Locate the cell with the specified text and output its (X, Y) center coordinate. 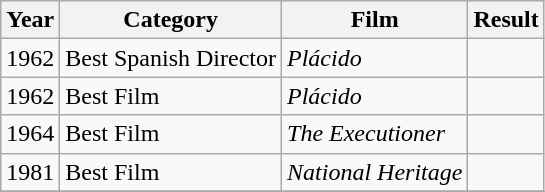
National Heritage (375, 172)
Year (30, 20)
1964 (30, 134)
Result (506, 20)
Film (375, 20)
1981 (30, 172)
The Executioner (375, 134)
Category (171, 20)
Best Spanish Director (171, 58)
